Return the (X, Y) coordinate for the center point of the cell that contains the specified text.  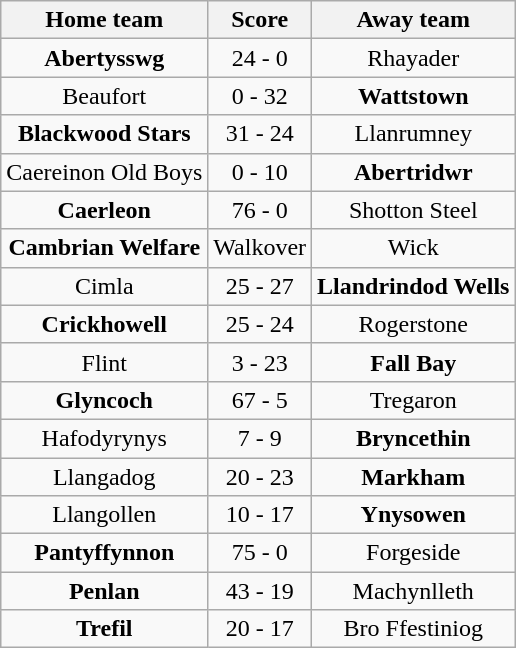
Fall Bay (414, 362)
25 - 27 (260, 286)
Beaufort (104, 96)
20 - 17 (260, 629)
Bryncethin (414, 438)
Abertysswg (104, 58)
Pantyffynnon (104, 553)
Walkover (260, 248)
Rogerstone (414, 324)
Forgeside (414, 553)
Score (260, 20)
43 - 19 (260, 591)
Bro Ffestiniog (414, 629)
Ynysowen (414, 515)
3 - 23 (260, 362)
75 - 0 (260, 553)
Trefil (104, 629)
Hafodyrynys (104, 438)
Caerleon (104, 210)
Cambrian Welfare (104, 248)
Shotton Steel (414, 210)
31 - 24 (260, 134)
Rhayader (414, 58)
20 - 23 (260, 477)
Home team (104, 20)
Llandrindod Wells (414, 286)
76 - 0 (260, 210)
Blackwood Stars (104, 134)
Crickhowell (104, 324)
Llangollen (104, 515)
7 - 9 (260, 438)
25 - 24 (260, 324)
Penlan (104, 591)
Cimla (104, 286)
Tregaron (414, 400)
0 - 10 (260, 172)
Llanrumney (414, 134)
Markham (414, 477)
67 - 5 (260, 400)
Glyncoch (104, 400)
Wattstown (414, 96)
Flint (104, 362)
Wick (414, 248)
24 - 0 (260, 58)
10 - 17 (260, 515)
Machynlleth (414, 591)
Away team (414, 20)
Abertridwr (414, 172)
Llangadog (104, 477)
0 - 32 (260, 96)
Caereinon Old Boys (104, 172)
